Search for the cell housing the specified text and yield its [X, Y] center coordinate. 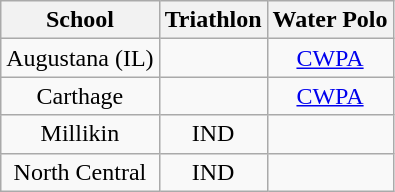
Augustana (IL) [80, 58]
North Central [80, 172]
Carthage [80, 96]
Water Polo [330, 20]
Millikin [80, 134]
School [80, 20]
Triathlon [213, 20]
